Detect which cell encompasses the target text, then output its [x, y] center coordinate. 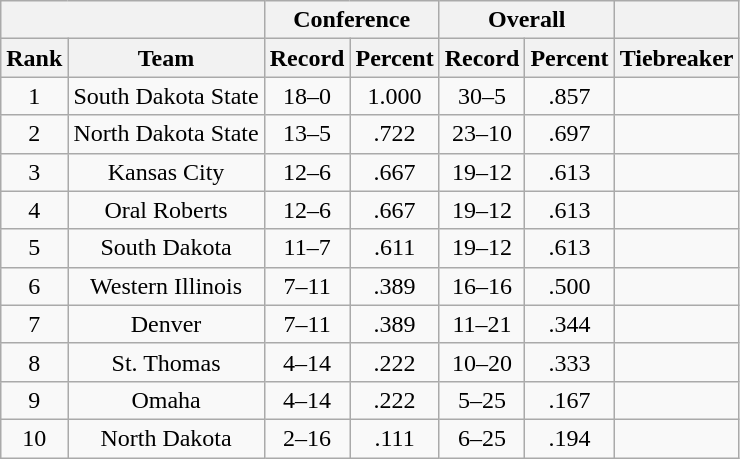
11–7 [307, 248]
7 [34, 324]
Oral Roberts [166, 210]
Conference [352, 20]
6 [34, 286]
.722 [394, 134]
Denver [166, 324]
Rank [34, 58]
North Dakota State [166, 134]
2 [34, 134]
11–21 [482, 324]
South Dakota [166, 248]
.167 [570, 400]
.194 [570, 438]
9 [34, 400]
.697 [570, 134]
.344 [570, 324]
1 [34, 96]
10 [34, 438]
.857 [570, 96]
5 [34, 248]
1.000 [394, 96]
8 [34, 362]
6–25 [482, 438]
4 [34, 210]
.500 [570, 286]
.333 [570, 362]
18–0 [307, 96]
St. Thomas [166, 362]
13–5 [307, 134]
2–16 [307, 438]
Western Illinois [166, 286]
5–25 [482, 400]
23–10 [482, 134]
Overall [526, 20]
South Dakota State [166, 96]
16–16 [482, 286]
.611 [394, 248]
10–20 [482, 362]
North Dakota [166, 438]
.111 [394, 438]
Team [166, 58]
Kansas City [166, 172]
Omaha [166, 400]
30–5 [482, 96]
3 [34, 172]
Tiebreaker [676, 58]
